Search for the cell housing the specified text and yield its (X, Y) center coordinate. 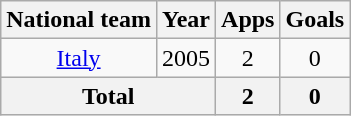
2005 (186, 58)
Year (186, 20)
Italy (79, 58)
Apps (248, 20)
National team (79, 20)
Total (108, 96)
Goals (315, 20)
